Capture the cell that displays the provided text and extract its [x, y] central coordinate. 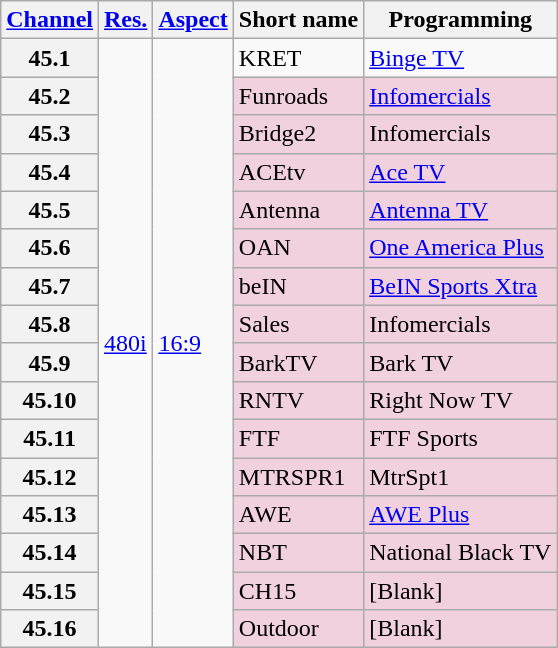
MTRSPR1 [298, 477]
Aspect [193, 20]
45.4 [50, 172]
45.3 [50, 134]
Antenna [298, 210]
Res. [126, 20]
Antenna TV [460, 210]
NBT [298, 553]
National Black TV [460, 553]
45.12 [50, 477]
Right Now TV [460, 400]
MtrSpt1 [460, 477]
45.6 [50, 248]
AWE Plus [460, 515]
Funroads [298, 96]
16:9 [193, 344]
45.15 [50, 591]
480i [126, 344]
45.10 [50, 400]
Binge TV [460, 58]
beIN [298, 286]
KRET [298, 58]
FTF Sports [460, 438]
Sales [298, 324]
Ace TV [460, 172]
One America Plus [460, 248]
Bridge2 [298, 134]
RNTV [298, 400]
AWE [298, 515]
BeIN Sports Xtra [460, 286]
45.9 [50, 362]
ACEtv [298, 172]
BarkTV [298, 362]
Bark TV [460, 362]
Short name [298, 20]
45.11 [50, 438]
Channel [50, 20]
45.2 [50, 96]
Programming [460, 20]
45.1 [50, 58]
45.7 [50, 286]
45.13 [50, 515]
CH15 [298, 591]
Outdoor [298, 629]
45.5 [50, 210]
OAN [298, 248]
45.8 [50, 324]
FTF [298, 438]
45.14 [50, 553]
45.16 [50, 629]
